Detect which cell encompasses the target text, then output its (x, y) center coordinate. 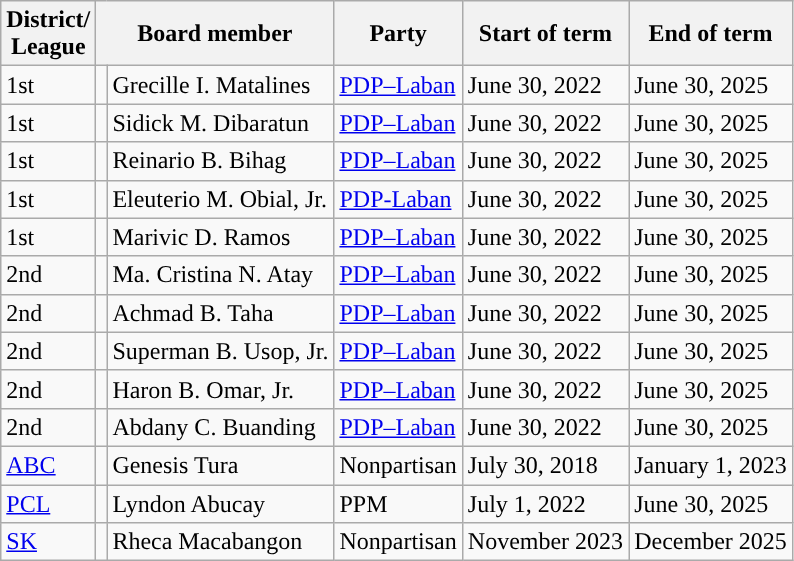
Grecille I. Matalines (220, 85)
Abdany C. Buanding (220, 427)
November 2023 (545, 542)
Marivic D. Ramos (220, 237)
Superman B. Usop, Jr. (220, 351)
Reinario B. Bihag (220, 161)
PCL (48, 503)
Genesis Tura (220, 465)
Rheca Macabangon (220, 542)
July 1, 2022 (545, 503)
PDP-Laban (398, 199)
End of term (711, 34)
PPM (398, 503)
District/League (48, 34)
Achmad B. Taha (220, 313)
July 30, 2018 (545, 465)
Lyndon Abucay (220, 503)
Start of term (545, 34)
Haron B. Omar, Jr. (220, 389)
December 2025 (711, 542)
SK (48, 542)
Eleuterio M. Obial, Jr. (220, 199)
Ma. Cristina N. Atay (220, 275)
Board member (215, 34)
Party (398, 34)
January 1, 2023 (711, 465)
ABC (48, 465)
Sidick M. Dibaratun (220, 123)
